Capture the cell that displays the provided text and extract its (x, y) central coordinate. 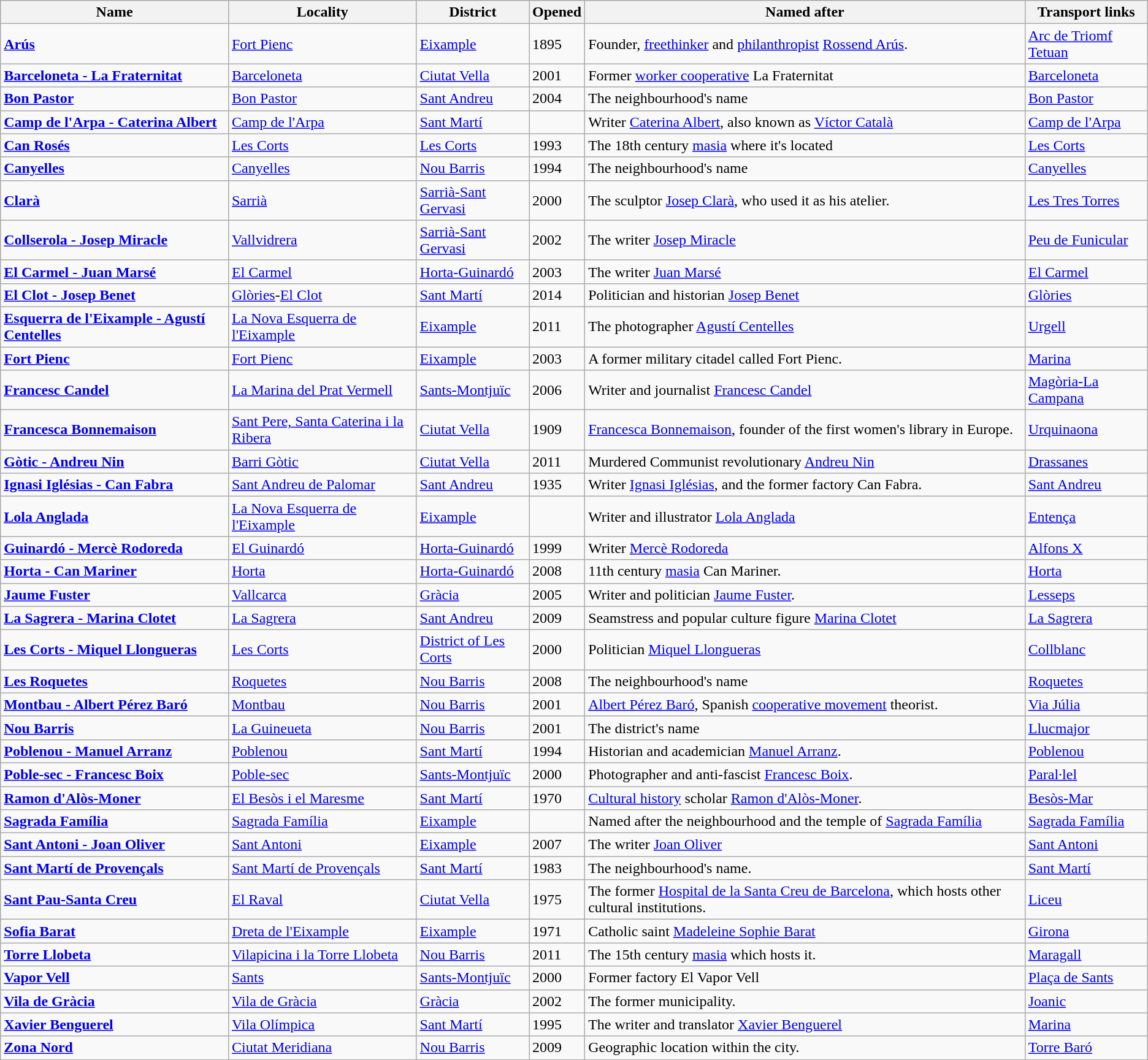
Montbau - Albert Pérez Baró (115, 704)
The 18th century masia where it's located (805, 145)
Horta - Can Mariner (115, 571)
El Carmel - Juan Marsé (115, 272)
Sarrià (323, 200)
Opened (557, 12)
Writer Mercè Rodoreda (805, 548)
Barceloneta - La Fraternitat (115, 75)
Named after the neighbourhood and the temple of Sagrada Família (805, 822)
Xavier Benguerel (115, 1024)
Writer Caterina Albert, also known as Víctor Català (805, 122)
Jaume Fuster (115, 595)
Named after (805, 12)
1993 (557, 145)
2005 (557, 595)
Writer and illustrator Lola Anglada (805, 516)
Sant Antoni - Joan Oliver (115, 845)
Writer and journalist Francesc Candel (805, 390)
Maragall (1086, 955)
Founder, freethinker and philanthropist Rossend Arús. (805, 44)
1895 (557, 44)
Urquinaona (1086, 430)
The former Hospital de la Santa Creu de Barcelona, which hosts other cultural institutions. (805, 900)
2006 (557, 390)
Ramon d'Alòs-Moner (115, 798)
Paral·lel (1086, 774)
1971 (557, 931)
The sculptor Josep Clarà, who used it as his atelier. (805, 200)
1975 (557, 900)
La Guineueta (323, 728)
Arús (115, 44)
The neighbourhood's name. (805, 868)
Albert Pérez Baró, Spanish cooperative movement theorist. (805, 704)
1935 (557, 485)
Murdered Communist revolutionary Andreu Nin (805, 462)
Entença (1086, 516)
Guinardó - Mercè Rodoreda (115, 548)
District (473, 12)
The photographer Agustí Centelles (805, 326)
1909 (557, 430)
Vallvidrera (323, 240)
District of Les Corts (473, 650)
Poble-sec (323, 774)
Girona (1086, 931)
11th century masia Can Mariner. (805, 571)
Besòs-Mar (1086, 798)
Francesca Bonnemaison, founder of the first women's library in Europe. (805, 430)
Clarà (115, 200)
Gòtic - Andreu Nin (115, 462)
El Besòs i el Maresme (323, 798)
Urgell (1086, 326)
1970 (557, 798)
A former military citadel called Fort Pienc. (805, 359)
The writer Josep Miracle (805, 240)
Sofia Barat (115, 931)
Joanic (1086, 1001)
Historian and academician Manuel Arranz. (805, 751)
The writer and translator Xavier Benguerel (805, 1024)
La Sagrera - Marina Clotet (115, 618)
Ciutat Meridiana (323, 1048)
The writer Juan Marsé (805, 272)
El Guinardó (323, 548)
El Raval (323, 900)
The former municipality. (805, 1001)
Cultural history scholar Ramon d'Alòs-Moner. (805, 798)
Ignasi Iglésias - Can Fabra (115, 485)
Francesca Bonnemaison (115, 430)
2007 (557, 845)
1995 (557, 1024)
Photographer and anti-fascist Francesc Boix. (805, 774)
Name (115, 12)
Writer Ignasi Iglésias, and the former factory Can Fabra. (805, 485)
Camp de l'Arpa - Caterina Albert (115, 122)
Peu de Funicular (1086, 240)
Torre Baró (1086, 1048)
Lola Anglada (115, 516)
Llucmajor (1086, 728)
Sant Pere, Santa Caterina i la Ribera (323, 430)
The writer Joan Oliver (805, 845)
Les Corts - Miquel Llongueras (115, 650)
Plaça de Sants (1086, 978)
Transport links (1086, 12)
Collserola - Josep Miracle (115, 240)
2004 (557, 99)
The 15th century masia which hosts it. (805, 955)
Vallcarca (323, 595)
El Clot - Josep Benet (115, 295)
Vila Olímpica (323, 1024)
Writer and politician Jaume Fuster. (805, 595)
Montbau (323, 704)
Former factory El Vapor Vell (805, 978)
Locality (323, 12)
Poble-sec - Francesc Boix (115, 774)
Torre Llobeta (115, 955)
1999 (557, 548)
Poblenou - Manuel Arranz (115, 751)
The district's name (805, 728)
Politician and historian Josep Benet (805, 295)
Les Tres Torres (1086, 200)
Vapor Vell (115, 978)
Catholic saint Madeleine Sophie Barat (805, 931)
Can Rosés (115, 145)
Magòria-La Campana (1086, 390)
Alfons X (1086, 548)
Sant Pau-Santa Creu (115, 900)
Lesseps (1086, 595)
La Marina del Prat Vermell (323, 390)
Sants (323, 978)
Seamstress and popular culture figure Marina Clotet (805, 618)
Dreta de l'Eixample (323, 931)
Collblanc (1086, 650)
Vilapicina i la Torre Llobeta (323, 955)
Francesc Candel (115, 390)
Sant Andreu de Palomar (323, 485)
Glòries (1086, 295)
Esquerra de l'Eixample - Agustí Centelles (115, 326)
Arc de Triomf Tetuan (1086, 44)
Les Roquetes (115, 681)
Geographic location within the city. (805, 1048)
1983 (557, 868)
Liceu (1086, 900)
2014 (557, 295)
Politician Miquel Llongueras (805, 650)
Former worker cooperative La Fraternitat (805, 75)
Via Júlia (1086, 704)
Drassanes (1086, 462)
Glòries-El Clot (323, 295)
Barri Gòtic (323, 462)
Zona Nord (115, 1048)
